Determine the [x, y] coordinate at the center of the cell enclosing the given text.  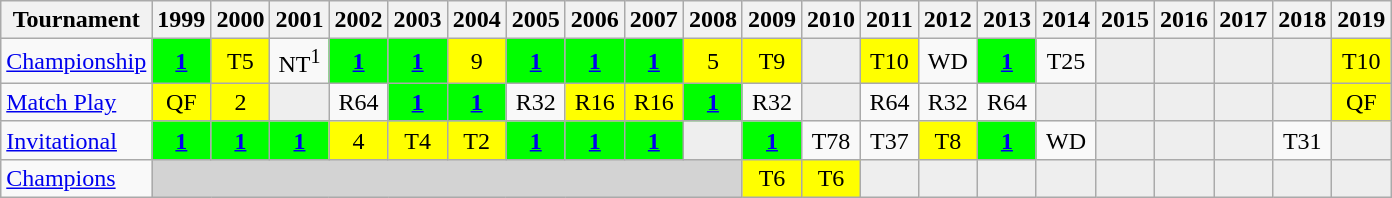
2014 [1066, 20]
4 [358, 140]
2004 [476, 20]
T25 [1066, 62]
2019 [1362, 20]
T4 [418, 140]
2001 [300, 20]
2018 [1302, 20]
2000 [240, 20]
T5 [240, 62]
2017 [1244, 20]
T2 [476, 140]
2006 [594, 20]
2010 [832, 20]
1999 [182, 20]
5 [712, 62]
2015 [1126, 20]
Invitational [76, 140]
T9 [772, 62]
2008 [712, 20]
2013 [1006, 20]
NT1 [300, 62]
2002 [358, 20]
9 [476, 62]
Match Play [76, 102]
2012 [948, 20]
Championship [76, 62]
2003 [418, 20]
2009 [772, 20]
Tournament [76, 20]
Champions [76, 178]
2007 [654, 20]
T78 [832, 140]
2005 [536, 20]
2016 [1184, 20]
2 [240, 102]
T37 [890, 140]
T8 [948, 140]
T31 [1302, 140]
2011 [890, 20]
